Scan for the cell matching the given text and deliver its (x, y) coordinate at center. 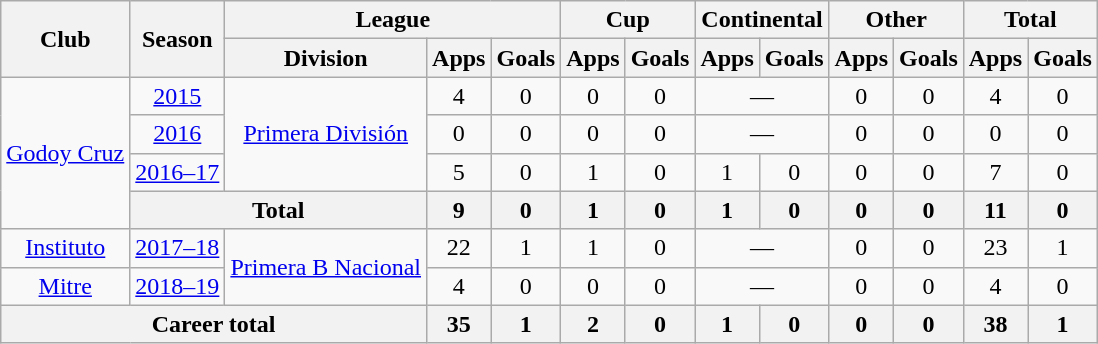
Club (66, 39)
2017–18 (178, 248)
11 (995, 210)
Season (178, 39)
35 (459, 324)
Career total (214, 324)
Godoy Cruz (66, 153)
22 (459, 248)
Instituto (66, 248)
League (393, 20)
2015 (178, 96)
Primera B Nacional (326, 267)
9 (459, 210)
Division (326, 58)
Mitre (66, 286)
38 (995, 324)
7 (995, 172)
Continental (762, 20)
5 (459, 172)
23 (995, 248)
2 (593, 324)
Cup (628, 20)
Other (896, 20)
2016 (178, 134)
2016–17 (178, 172)
Primera División (326, 134)
2018–19 (178, 286)
